Provide the (X, Y) coordinate of the cell's center where the given text is located.  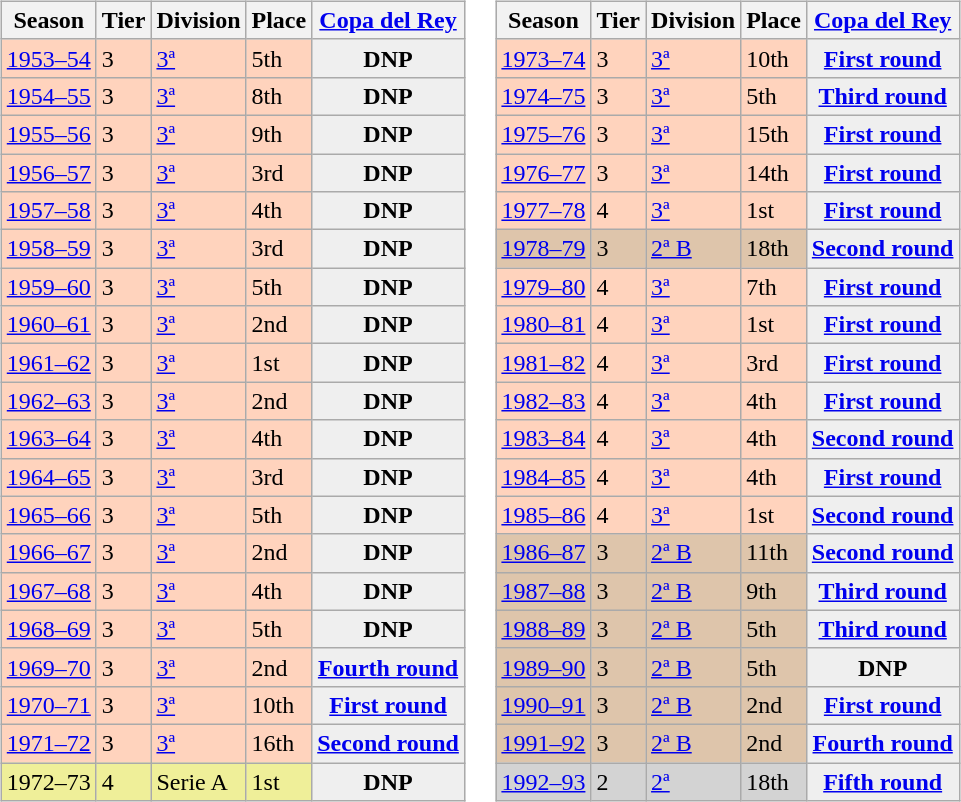
1992–93 (544, 781)
1976–77 (544, 173)
1955–56 (48, 134)
16th (279, 743)
2 (618, 781)
1989–90 (544, 667)
Serie A (198, 781)
1959–60 (48, 287)
1990–91 (544, 705)
1966–67 (48, 553)
1984–85 (544, 477)
1983–84 (544, 439)
14th (774, 173)
1988–89 (544, 629)
1972–73 (48, 781)
1979–80 (544, 287)
2ª (694, 781)
1978–79 (544, 249)
1962–63 (48, 401)
1973–74 (544, 58)
1960–61 (48, 325)
1980–81 (544, 325)
1956–57 (48, 173)
Fifth round (882, 781)
1970–71 (48, 705)
1977–78 (544, 211)
8th (279, 96)
1982–83 (544, 401)
1985–86 (544, 515)
1965–66 (48, 515)
1987–88 (544, 591)
1971–72 (48, 743)
1974–75 (544, 96)
1964–65 (48, 477)
1961–62 (48, 363)
7th (774, 287)
1967–68 (48, 591)
1968–69 (48, 629)
1958–59 (48, 249)
1986–87 (544, 553)
1953–54 (48, 58)
1981–82 (544, 363)
1991–92 (544, 743)
11th (774, 553)
1963–64 (48, 439)
1969–70 (48, 667)
1957–58 (48, 211)
1954–55 (48, 96)
15th (774, 134)
1975–76 (544, 134)
